Locate the cell with the specified text and output its [X, Y] center coordinate. 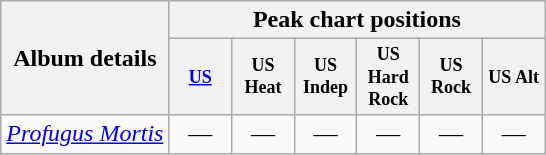
US Hard Rock [388, 77]
US [200, 77]
Album details [85, 58]
US Heat [264, 77]
US Alt [514, 77]
Profugus Mortis [85, 134]
US Indep [326, 77]
Peak chart positions [357, 20]
US Rock [452, 77]
